For the text-containing cell, return its midpoint in [X, Y] coordinate format. 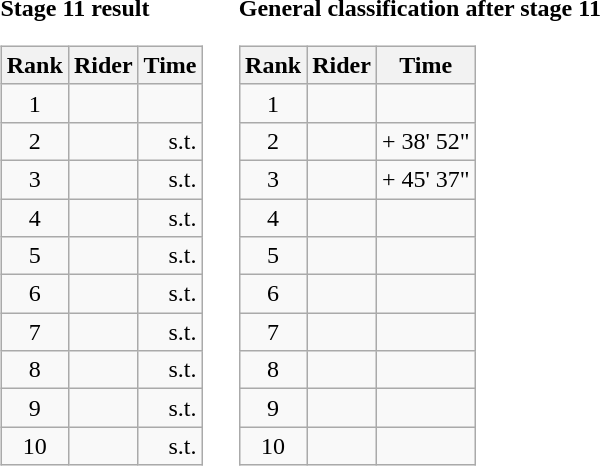
+ 38' 52" [426, 141]
+ 45' 37" [426, 179]
